Determine the [x, y] coordinate at the center of the cell enclosing the given text.  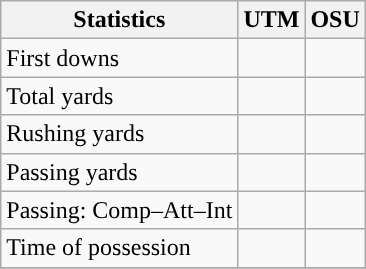
Statistics [120, 20]
Rushing yards [120, 134]
Time of possession [120, 248]
UTM [272, 20]
Passing: Comp–Att–Int [120, 210]
Total yards [120, 96]
First downs [120, 58]
OSU [335, 20]
Passing yards [120, 172]
